Detect which cell encompasses the target text, then output its [x, y] center coordinate. 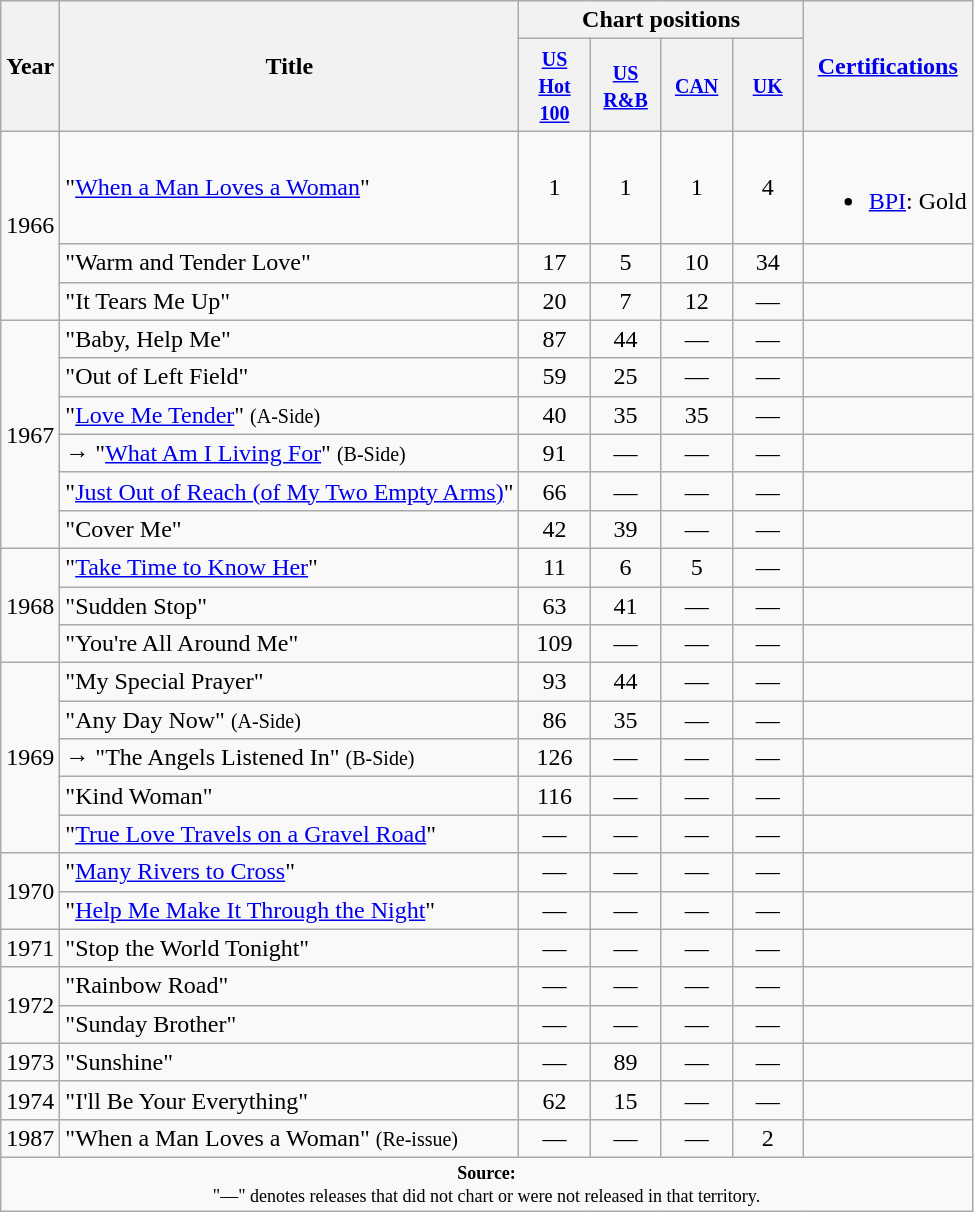
93 [554, 682]
86 [554, 720]
59 [554, 377]
1973 [30, 1062]
"Warm and Tender Love" [290, 263]
"Sunday Brother" [290, 1024]
40 [554, 415]
15 [626, 1100]
66 [554, 491]
1967 [30, 434]
"Baby, Help Me" [290, 339]
1987 [30, 1138]
1971 [30, 948]
"Take Time to Know Her" [290, 567]
Source: "—" denotes releases that did not chart or were not released in that territory. [487, 1184]
20 [554, 301]
1966 [30, 226]
"You're All Around Me" [290, 644]
12 [696, 301]
126 [554, 758]
"Sudden Stop" [290, 605]
"When a Man Loves a Woman" (Re-issue) [290, 1138]
"It Tears Me Up" [290, 301]
"Help Me Make It Through the Night" [290, 910]
42 [554, 529]
1974 [30, 1100]
→ "The Angels Listened In" (B-Side) [290, 758]
"Many Rivers to Cross" [290, 872]
89 [626, 1062]
BPI: Gold [888, 188]
"I'll Be Your Everything" [290, 1100]
62 [554, 1100]
2 [768, 1138]
"Sunshine" [290, 1062]
17 [554, 263]
Chart positions [661, 20]
Year [30, 66]
91 [554, 453]
7 [626, 301]
"Cover Me" [290, 529]
39 [626, 529]
US Hot 100 [554, 85]
"My Special Prayer" [290, 682]
1972 [30, 1005]
1969 [30, 758]
Certifications [888, 66]
"Rainbow Road" [290, 986]
1970 [30, 891]
"Kind Woman" [290, 796]
"True Love Travels on a Gravel Road" [290, 834]
6 [626, 567]
US R&B [626, 85]
"Out of Left Field" [290, 377]
Title [290, 66]
"Just Out of Reach (of My Two Empty Arms)" [290, 491]
63 [554, 605]
UK [768, 85]
109 [554, 644]
116 [554, 796]
4 [768, 188]
CAN [696, 85]
25 [626, 377]
10 [696, 263]
→ "What Am I Living For" (B-Side) [290, 453]
"When a Man Loves a Woman" [290, 188]
"Love Me Tender" (A-Side) [290, 415]
"Any Day Now" (A-Side) [290, 720]
11 [554, 567]
34 [768, 263]
"Stop the World Tonight" [290, 948]
1968 [30, 605]
41 [626, 605]
87 [554, 339]
